Output the [X, Y] coordinate of the center of the cell containing the given text.  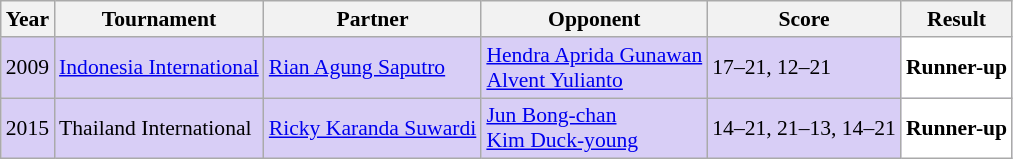
2009 [28, 68]
Result [956, 19]
2015 [28, 128]
Tournament [159, 19]
Opponent [594, 19]
17–21, 12–21 [804, 68]
Ricky Karanda Suwardi [373, 128]
Score [804, 19]
Jun Bong-chan Kim Duck-young [594, 128]
Rian Agung Saputro [373, 68]
Partner [373, 19]
Hendra Aprida Gunawan Alvent Yulianto [594, 68]
Year [28, 19]
14–21, 21–13, 14–21 [804, 128]
Thailand International [159, 128]
Indonesia International [159, 68]
